Determine the (x, y) coordinate at the center of the cell enclosing the given text.  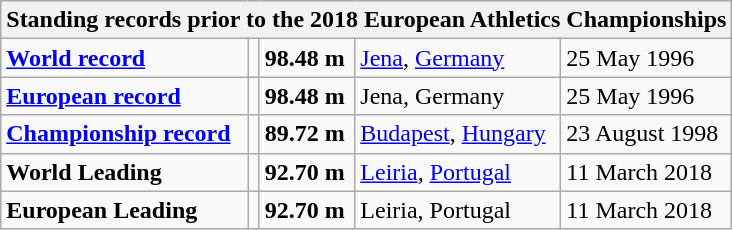
89.72 m (307, 134)
European Leading (124, 210)
Budapest, Hungary (458, 134)
World record (124, 58)
Standing records prior to the 2018 European Athletics Championships (366, 20)
Championship record (124, 134)
European record (124, 96)
World Leading (124, 172)
23 August 1998 (646, 134)
